Identify which cell holds the provided text, then report its (X, Y) central coordinate. 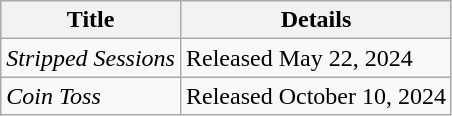
Details (316, 20)
Coin Toss (91, 96)
Released October 10, 2024 (316, 96)
Stripped Sessions (91, 58)
Title (91, 20)
Released May 22, 2024 (316, 58)
